Determine the [x, y] coordinate at the center of the cell enclosing the given text.  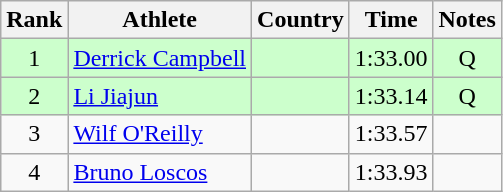
Athlete [160, 20]
Time [391, 20]
Rank [34, 20]
1:33.14 [391, 96]
3 [34, 134]
Country [301, 20]
Notes [467, 20]
1:33.93 [391, 172]
1 [34, 58]
Wilf O'Reilly [160, 134]
4 [34, 172]
1:33.57 [391, 134]
Derrick Campbell [160, 58]
Li Jiajun [160, 96]
1:33.00 [391, 58]
2 [34, 96]
Bruno Loscos [160, 172]
